Capture the cell that displays the provided text and extract its (x, y) central coordinate. 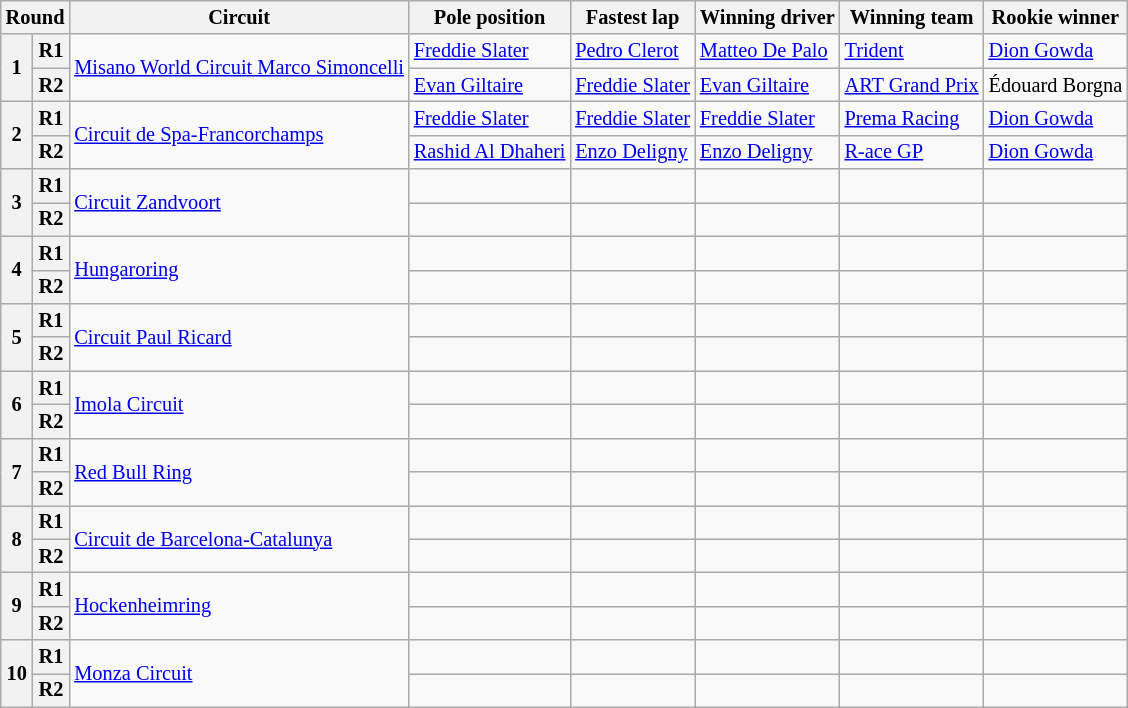
Circuit de Spa-Francorchamps (239, 134)
Hockenheimring (239, 606)
Hungaroring (239, 270)
Rashid Al Dhaheri (490, 152)
Misano World Circuit Marco Simoncelli (239, 68)
ART Grand Prix (912, 85)
Circuit Zandvoort (239, 202)
4 (17, 270)
2 (17, 134)
Circuit de Barcelona-Catalunya (239, 538)
Pedro Clerot (632, 51)
Circuit Paul Ricard (239, 336)
5 (17, 336)
Winning driver (768, 17)
3 (17, 202)
Pole position (490, 17)
Fastest lap (632, 17)
Winning team (912, 17)
Round (36, 17)
6 (17, 404)
Imola Circuit (239, 404)
Trident (912, 51)
10 (17, 674)
7 (17, 472)
Monza Circuit (239, 674)
Matteo De Palo (768, 51)
Prema Racing (912, 118)
1 (17, 68)
Édouard Borgna (1056, 85)
R-ace GP (912, 152)
9 (17, 606)
8 (17, 538)
Red Bull Ring (239, 472)
Rookie winner (1056, 17)
Circuit (239, 17)
